Determine the [X, Y] coordinate at the center of the cell enclosing the given text.  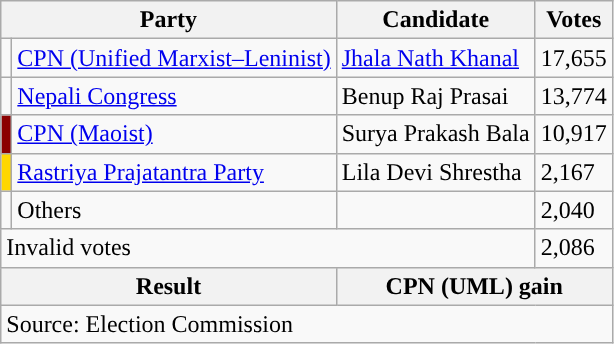
17,655 [574, 58]
2,167 [574, 172]
Lila Devi Shrestha [436, 172]
Others [174, 210]
13,774 [574, 96]
Benup Raj Prasai [436, 96]
Rastriya Prajatantra Party [174, 172]
Party [168, 20]
CPN (UML) gain [474, 286]
2,086 [574, 248]
Invalid votes [268, 248]
Result [168, 286]
Votes [574, 20]
2,040 [574, 210]
Surya Prakash Bala [436, 134]
10,917 [574, 134]
CPN (Maoist) [174, 134]
Nepali Congress [174, 96]
CPN (Unified Marxist–Leninist) [174, 58]
Candidate [436, 20]
Source: Election Commission [307, 324]
Jhala Nath Khanal [436, 58]
